For the text-containing cell, return its midpoint in (x, y) coordinate format. 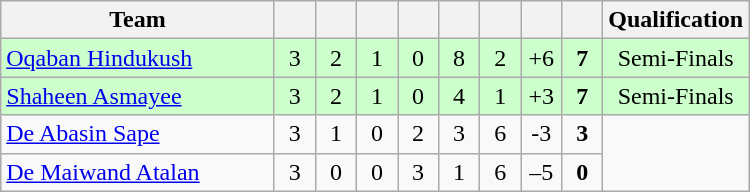
-3 (542, 134)
Oqaban Hindukush (138, 58)
Team (138, 20)
Qualification (676, 20)
+6 (542, 58)
–5 (542, 172)
De Maiwand Atalan (138, 172)
De Abasin Sape (138, 134)
8 (460, 58)
4 (460, 96)
+3 (542, 96)
Shaheen Asmayee (138, 96)
